Find where the given text appears and provide that cell's center as [X, Y] coordinate. 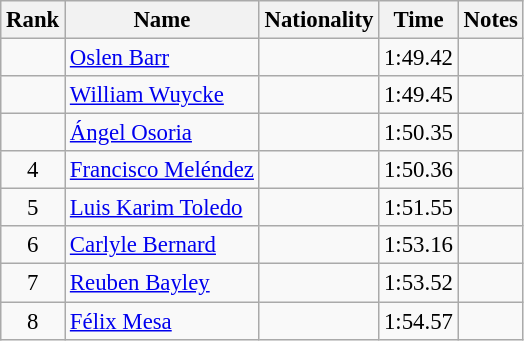
Francisco Meléndez [162, 170]
7 [33, 283]
1:53.16 [419, 245]
Rank [33, 20]
1:51.55 [419, 208]
1:50.36 [419, 170]
Oslen Barr [162, 58]
Notes [490, 20]
8 [33, 321]
1:50.35 [419, 133]
Luis Karim Toledo [162, 208]
Carlyle Bernard [162, 245]
Name [162, 20]
Reuben Bayley [162, 283]
Nationality [318, 20]
1:54.57 [419, 321]
1:53.52 [419, 283]
Time [419, 20]
4 [33, 170]
5 [33, 208]
1:49.45 [419, 95]
Félix Mesa [162, 321]
6 [33, 245]
William Wuycke [162, 95]
Ángel Osoria [162, 133]
1:49.42 [419, 58]
